Capture the cell that displays the provided text and extract its [x, y] central coordinate. 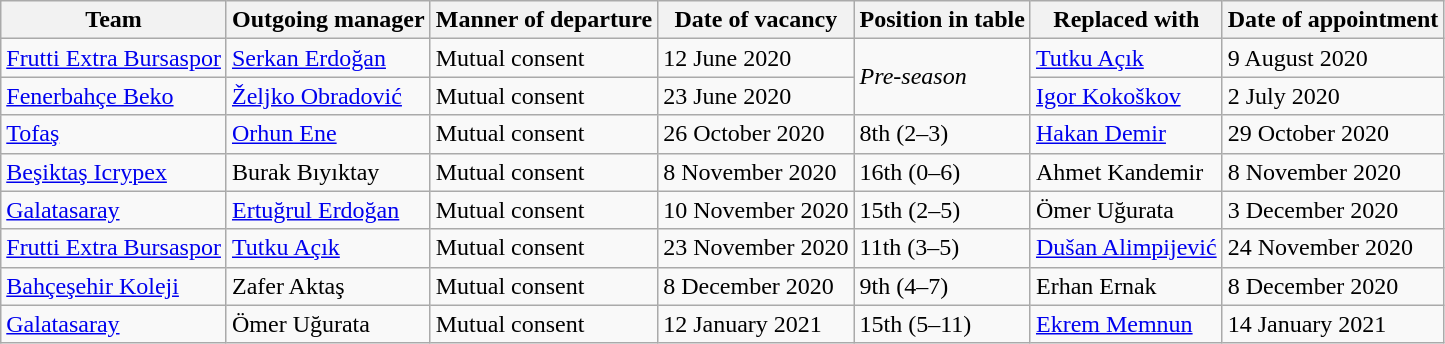
Burak Bıyıktay [328, 172]
Date of vacancy [756, 20]
Ekrem Memnun [1126, 324]
Hakan Demir [1126, 134]
Position in table [942, 20]
23 November 2020 [756, 248]
23 June 2020 [756, 96]
Ahmet Kandemir [1126, 172]
Manner of departure [544, 20]
Team [114, 20]
Orhun Ene [328, 134]
8th (2–3) [942, 134]
Bahçeşehir Koleji [114, 286]
15th (2–5) [942, 210]
3 December 2020 [1333, 210]
2 July 2020 [1333, 96]
Igor Kokoškov [1126, 96]
Pre-season [942, 77]
Tofaş [114, 134]
Fenerbahçe Beko [114, 96]
29 October 2020 [1333, 134]
12 June 2020 [756, 58]
Erhan Ernak [1126, 286]
10 November 2020 [756, 210]
Dušan Alimpijević [1126, 248]
Željko Obradović [328, 96]
Outgoing manager [328, 20]
Date of appointment [1333, 20]
16th (0–6) [942, 172]
9th (4–7) [942, 286]
14 January 2021 [1333, 324]
12 January 2021 [756, 324]
24 November 2020 [1333, 248]
Replaced with [1126, 20]
15th (5–11) [942, 324]
11th (3–5) [942, 248]
26 October 2020 [756, 134]
9 August 2020 [1333, 58]
Beşiktaş Icrypex [114, 172]
Ertuğrul Erdoğan [328, 210]
Serkan Erdoğan [328, 58]
Zafer Aktaş [328, 286]
